Capture the cell that displays the provided text and extract its [X, Y] central coordinate. 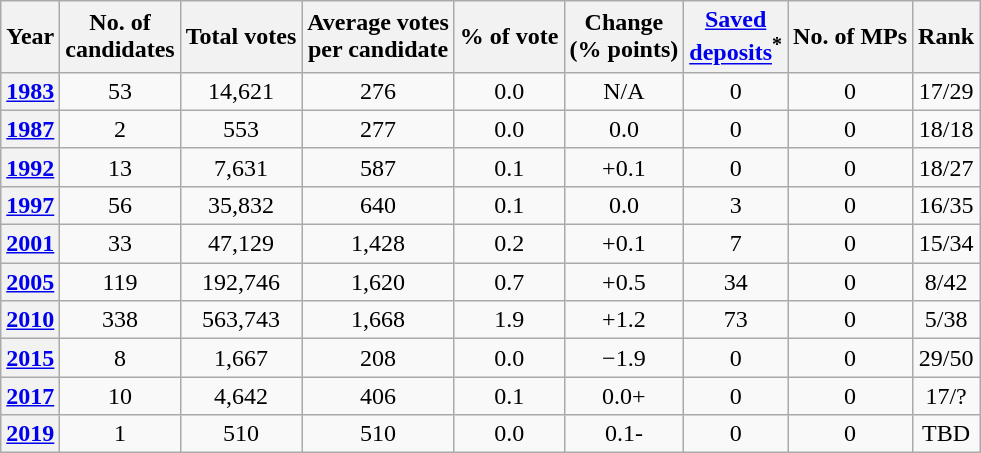
2010 [30, 320]
8/42 [946, 282]
1,428 [378, 244]
13 [120, 167]
−1.9 [624, 358]
TBD [946, 434]
1983 [30, 91]
No. of MPs [850, 37]
18/27 [946, 167]
553 [241, 129]
3 [736, 205]
2019 [30, 434]
1992 [30, 167]
+1.2 [624, 320]
406 [378, 396]
192,746 [241, 282]
640 [378, 205]
73 [736, 320]
2 [120, 129]
2001 [30, 244]
2015 [30, 358]
8 [120, 358]
No. ofcandidates [120, 37]
276 [378, 91]
17/? [946, 396]
14,621 [241, 91]
7,631 [241, 167]
47,129 [241, 244]
119 [120, 282]
+0.5 [624, 282]
Year [30, 37]
1,667 [241, 358]
208 [378, 358]
0.2 [509, 244]
2005 [30, 282]
33 [120, 244]
1 [120, 434]
5/38 [946, 320]
338 [120, 320]
Rank [946, 37]
0.7 [509, 282]
Total votes [241, 37]
16/35 [946, 205]
1,620 [378, 282]
563,743 [241, 320]
0.0+ [624, 396]
Change(% points) [624, 37]
1.9 [509, 320]
N/A [624, 91]
Saveddeposits* [736, 37]
587 [378, 167]
18/18 [946, 129]
1997 [30, 205]
53 [120, 91]
35,832 [241, 205]
4,642 [241, 396]
1,668 [378, 320]
17/29 [946, 91]
% of vote [509, 37]
15/34 [946, 244]
29/50 [946, 358]
2017 [30, 396]
34 [736, 282]
10 [120, 396]
1987 [30, 129]
56 [120, 205]
0.1- [624, 434]
277 [378, 129]
7 [736, 244]
Average votesper candidate [378, 37]
